For the text-containing cell, return its midpoint in [X, Y] coordinate format. 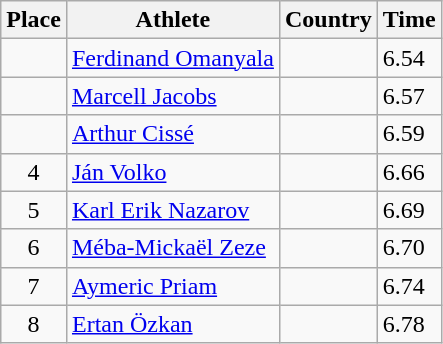
Ferdinand Omanyala [172, 58]
4 [34, 172]
Aymeric Priam [172, 286]
Place [34, 20]
8 [34, 324]
Karl Erik Nazarov [172, 210]
Méba-Mickaël Zeze [172, 248]
5 [34, 210]
Ertan Özkan [172, 324]
Ján Volko [172, 172]
Time [409, 20]
6.59 [409, 134]
6.69 [409, 210]
Arthur Cissé [172, 134]
6.70 [409, 248]
6 [34, 248]
Athlete [172, 20]
6.54 [409, 58]
Country [328, 20]
6.57 [409, 96]
6.66 [409, 172]
Marcell Jacobs [172, 96]
7 [34, 286]
6.78 [409, 324]
6.74 [409, 286]
